Output the (X, Y) coordinate of the center of the cell containing the given text.  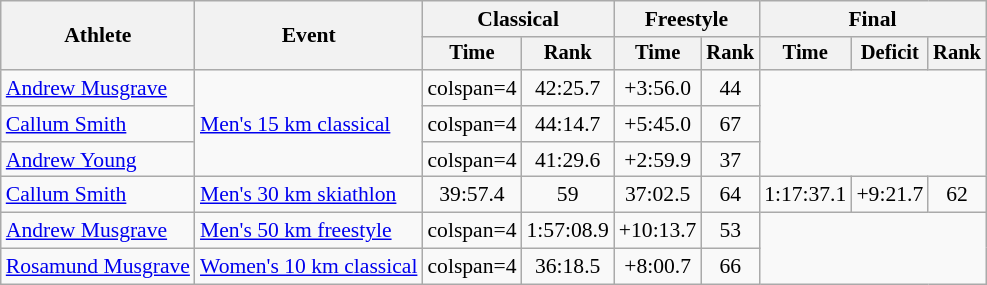
+2:59.9 (658, 160)
53 (730, 231)
1:17:37.1 (805, 195)
42:25.7 (568, 88)
Rosamund Musgrave (98, 267)
39:57.4 (472, 195)
Final (872, 19)
+5:45.0 (658, 124)
Freestyle (686, 19)
Men's 15 km classical (309, 124)
64 (730, 195)
37 (730, 160)
44:14.7 (568, 124)
67 (730, 124)
Women's 10 km classical (309, 267)
37:02.5 (658, 195)
1:57:08.9 (568, 231)
+10:13.7 (658, 231)
44 (730, 88)
Deficit (890, 54)
+3:56.0 (658, 88)
Athlete (98, 36)
66 (730, 267)
+8:00.7 (658, 267)
Andrew Young (98, 160)
59 (568, 195)
Event (309, 36)
62 (957, 195)
Men's 30 km skiathlon (309, 195)
Classical (518, 19)
Men's 50 km freestyle (309, 231)
36:18.5 (568, 267)
41:29.6 (568, 160)
+9:21.7 (890, 195)
